Capture the cell that displays the provided text and extract its [X, Y] central coordinate. 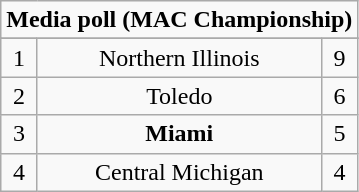
Miami [179, 134]
5 [339, 134]
1 [19, 58]
Northern Illinois [179, 58]
9 [339, 58]
Toledo [179, 96]
Central Michigan [179, 172]
Media poll (MAC Championship) [180, 20]
2 [19, 96]
6 [339, 96]
3 [19, 134]
